Find where the given text appears and provide that cell's center as (x, y) coordinate. 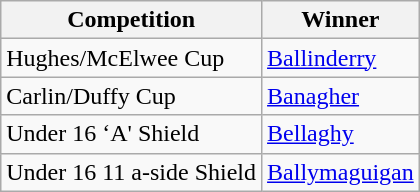
Ballymaguigan (341, 172)
Carlin/Duffy Cup (132, 96)
Bellaghy (341, 134)
Banagher (341, 96)
Ballinderry (341, 58)
Under 16 ‘A' Shield (132, 134)
Under 16 11 a-side Shield (132, 172)
Competition (132, 20)
Hughes/McElwee Cup (132, 58)
Winner (341, 20)
